Output the [X, Y] coordinate of the center of the cell containing the given text.  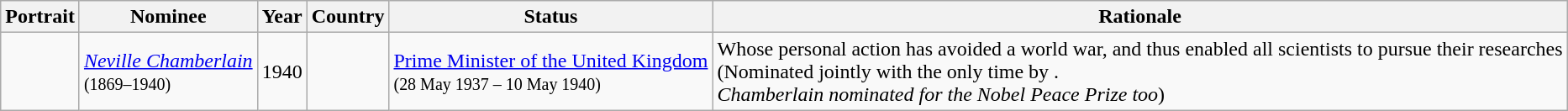
Year [282, 17]
Neville Chamberlain(1869–1940) [168, 71]
Prime Minister of the United Kingdom(28 May 1937 – 10 May 1940) [551, 71]
Nominee [168, 17]
Country [348, 17]
Rationale [1139, 17]
Portrait [40, 17]
1940 [282, 71]
Status [551, 17]
